Detect which cell encompasses the target text, then output its [X, Y] center coordinate. 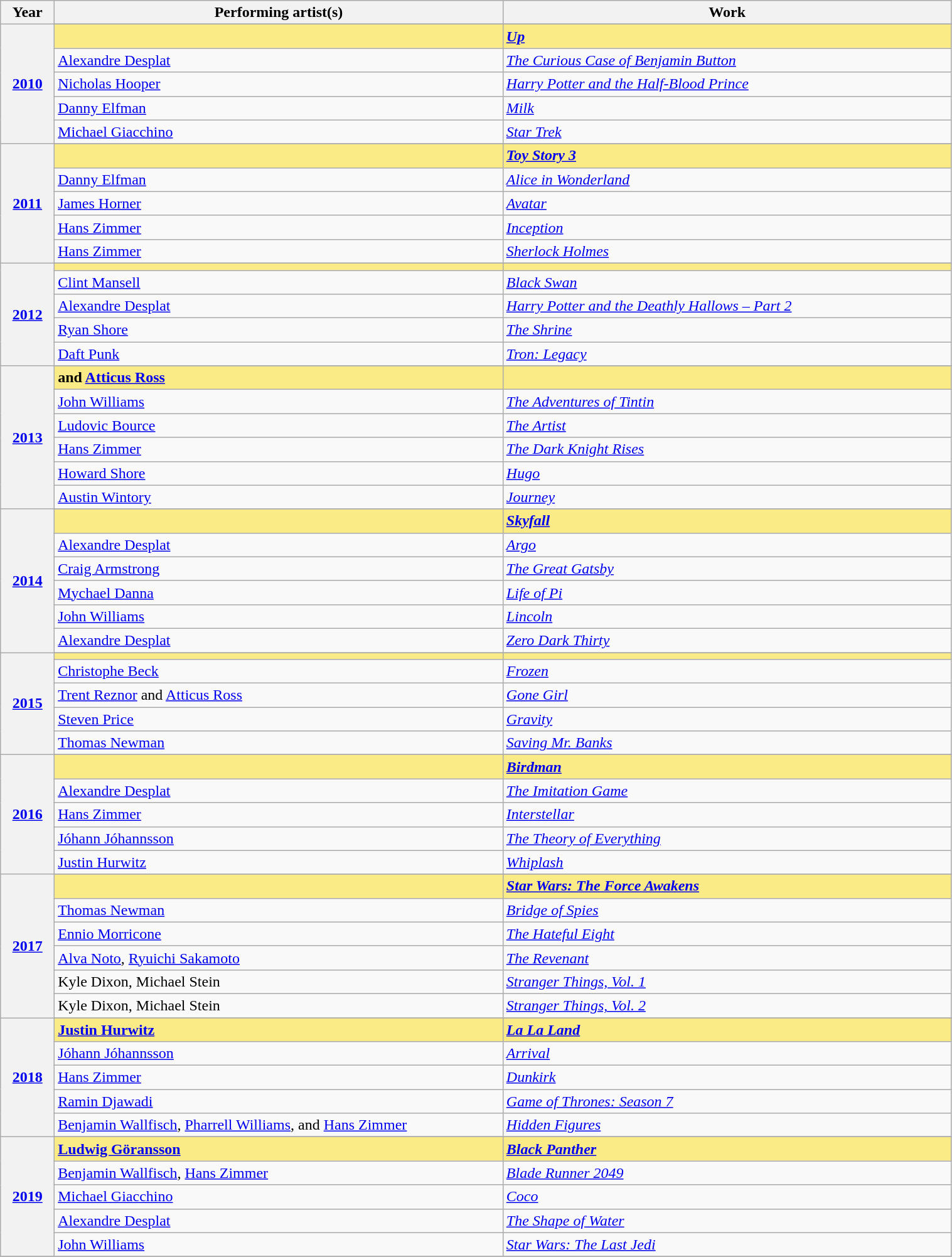
Year [28, 13]
Performing artist(s) [279, 13]
Black Swan [727, 282]
The Hateful Eight [727, 934]
Toy Story 3 [727, 156]
Ryan Shore [279, 330]
Black Panther [727, 1149]
Ludwig Göransson [279, 1149]
Coco [727, 1197]
Whiplash [727, 862]
La La Land [727, 1030]
Birdman [727, 767]
Gone Girl [727, 695]
Mychael Danna [279, 592]
Ramin Djawadi [279, 1101]
2015 [28, 704]
Frozen [727, 671]
Interstellar [727, 815]
Avatar [727, 203]
Argo [727, 545]
The Shrine [727, 330]
Gravity [727, 719]
Milk [727, 108]
Trent Reznor and Atticus Ross [279, 695]
Zero Dark Thirty [727, 640]
Arrival [727, 1054]
Benjamin Wallfisch, Hans Zimmer [279, 1173]
The Theory of Everything [727, 838]
Saving Mr. Banks [727, 743]
The Revenant [727, 958]
Journey [727, 497]
Craig Armstrong [279, 569]
Harry Potter and the Deathly Hallows – Part 2 [727, 306]
Nicholas Hooper [279, 84]
Ludovic Bource [279, 425]
Ennio Morricone [279, 934]
Game of Thrones: Season 7 [727, 1101]
Stranger Things, Vol. 1 [727, 982]
2012 [28, 314]
Work [727, 13]
2014 [28, 580]
The Imitation Game [727, 791]
Christophe Beck [279, 671]
Hidden Figures [727, 1125]
2011 [28, 203]
Star Wars: The Last Jedi [727, 1244]
Blade Runner 2049 [727, 1173]
2016 [28, 815]
The Great Gatsby [727, 569]
The Artist [727, 425]
The Shape of Water [727, 1221]
Stranger Things, Vol. 2 [727, 1005]
Up [727, 36]
2019 [28, 1197]
2018 [28, 1078]
Harry Potter and the Half-Blood Prince [727, 84]
The Dark Knight Rises [727, 449]
2013 [28, 437]
Benjamin Wallfisch, Pharrell Williams, and Hans Zimmer [279, 1125]
Howard Shore [279, 473]
Steven Price [279, 719]
Austin Wintory [279, 497]
Star Trek [727, 132]
Sherlock Holmes [727, 251]
Daft Punk [279, 354]
2010 [28, 84]
The Adventures of Tintin [727, 402]
Skyfall [727, 521]
Dunkirk [727, 1078]
Bridge of Spies [727, 910]
Hugo [727, 473]
The Curious Case of Benjamin Button [727, 60]
Star Wars: The Force Awakens [727, 886]
Alice in Wonderland [727, 179]
Life of Pi [727, 592]
Tron: Legacy [727, 354]
Inception [727, 227]
James Horner [279, 203]
2017 [28, 946]
Lincoln [727, 616]
and Atticus Ross [279, 378]
Clint Mansell [279, 282]
Alva Noto, Ryuichi Sakamoto [279, 958]
